Return the [X, Y] coordinate for the center point of the cell that contains the specified text.  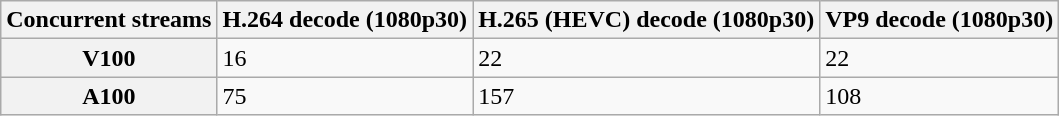
Concurrent streams [109, 20]
V100 [109, 58]
H.265 (HEVC) decode (1080p30) [646, 20]
16 [345, 58]
A100 [109, 96]
108 [940, 96]
75 [345, 96]
VP9 decode (1080p30) [940, 20]
H.264 decode (1080p30) [345, 20]
157 [646, 96]
